Capture the cell that displays the provided text and extract its (X, Y) central coordinate. 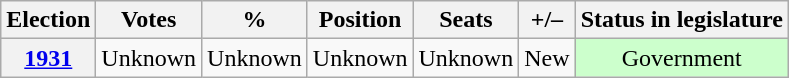
Election (48, 20)
Seats (466, 20)
1931 (48, 58)
+/– (547, 20)
Position (360, 20)
New (547, 58)
Status in legislature (682, 20)
Government (682, 58)
% (255, 20)
Votes (149, 20)
